Detect which cell encompasses the target text, then output its (x, y) center coordinate. 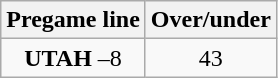
Over/under (210, 20)
43 (210, 58)
Pregame line (74, 20)
UTAH –8 (74, 58)
